Locate the cell with the specified text and output its (x, y) center coordinate. 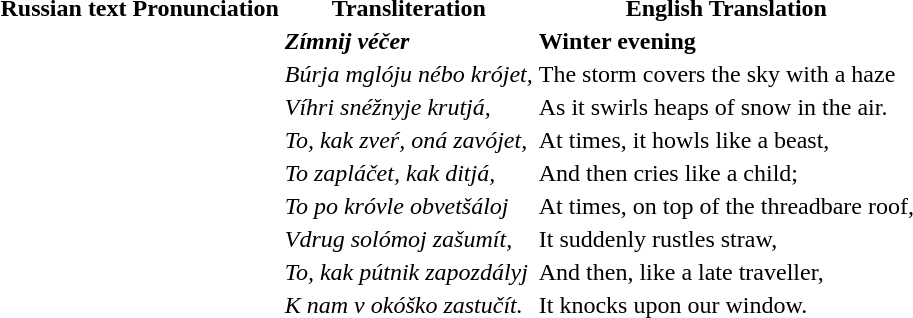
To, kak pútnik zapozdályj (408, 272)
To po króvle obvetšáloj (408, 206)
Vdrug solómoj zašumít, (408, 239)
Zímnij véčer (408, 41)
Víhri snéžnyje krutjá, (408, 107)
Búrja mglóju nébo krójet, (408, 74)
To, kak zveŕ, oná zavójet, (408, 140)
To zapláčet, kak ditjá, (408, 173)
